From the cell containing the given text, extract its center point as (x, y) coordinate. 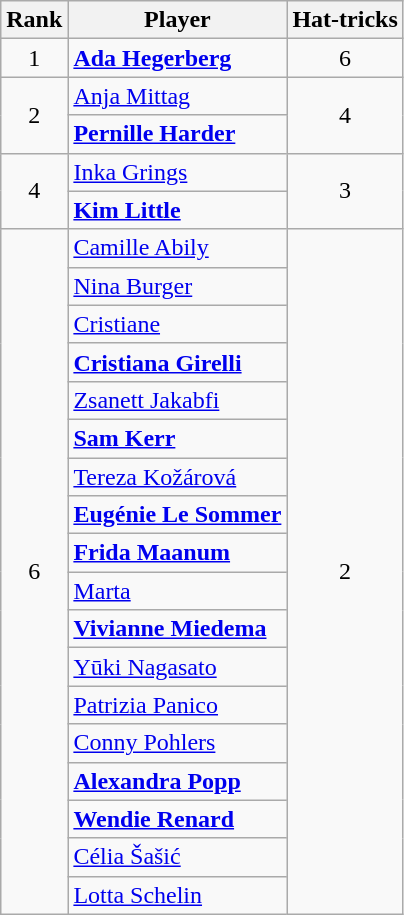
Wendie Renard (178, 819)
Nina Burger (178, 286)
Pernille Harder (178, 134)
Tereza Kožárová (178, 477)
Player (178, 20)
Célia Šašić (178, 857)
Ada Hegerberg (178, 58)
Cristiana Girelli (178, 362)
Yūki Nagasato (178, 667)
3 (345, 191)
Patrizia Panico (178, 705)
Zsanett Jakabfi (178, 400)
Sam Kerr (178, 438)
Lotta Schelin (178, 895)
Rank (34, 20)
Marta (178, 591)
Kim Little (178, 210)
Conny Pohlers (178, 743)
Anja Mittag (178, 96)
Camille Abily (178, 248)
Vivianne Miedema (178, 629)
Inka Grings (178, 172)
1 (34, 58)
Alexandra Popp (178, 781)
Frida Maanum (178, 553)
Cristiane (178, 324)
Eugénie Le Sommer (178, 515)
Hat-tricks (345, 20)
